Detect which cell encompasses the target text, then output its (x, y) center coordinate. 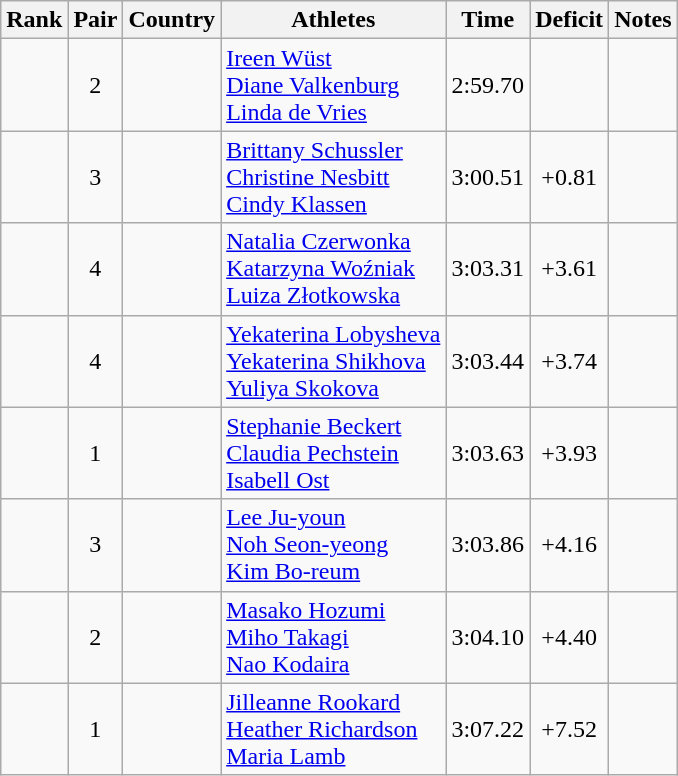
3:04.10 (488, 637)
Masako HozumiMiho Takagi Nao Kodaira (334, 637)
Ireen WüstDiane ValkenburgLinda de Vries (334, 85)
Brittany SchusslerChristine NesbittCindy Klassen (334, 177)
Athletes (334, 20)
Rank (34, 20)
+7.52 (570, 729)
Natalia CzerwonkaKatarzyna WoźniakLuiza Złotkowska (334, 269)
+0.81 (570, 177)
3:07.22 (488, 729)
Stephanie BeckertClaudia PechsteinIsabell Ost (334, 453)
Country (172, 20)
3:03.44 (488, 361)
Notes (643, 20)
+4.16 (570, 545)
3:03.63 (488, 453)
Yekaterina LobyshevaYekaterina Shikhova Yuliya Skokova (334, 361)
+3.74 (570, 361)
2:59.70 (488, 85)
Jilleanne RookardHeather RichardsonMaria Lamb (334, 729)
+4.40 (570, 637)
Time (488, 20)
Pair (96, 20)
Deficit (570, 20)
+3.61 (570, 269)
3:03.31 (488, 269)
+3.93 (570, 453)
3:03.86 (488, 545)
3:00.51 (488, 177)
Lee Ju-younNoh Seon-yeongKim Bo-reum (334, 545)
